Capture the cell that displays the provided text and extract its (x, y) central coordinate. 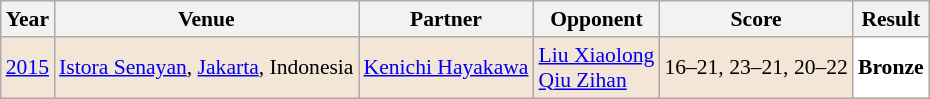
Kenichi Hayakawa (446, 68)
Year (28, 19)
Score (756, 19)
Partner (446, 19)
2015 (28, 68)
Bronze (891, 68)
Istora Senayan, Jakarta, Indonesia (206, 68)
Venue (206, 19)
Result (891, 19)
Liu Xiaolong Qiu Zihan (596, 68)
16–21, 23–21, 20–22 (756, 68)
Opponent (596, 19)
